Locate the cell with the specified text and output its [x, y] center coordinate. 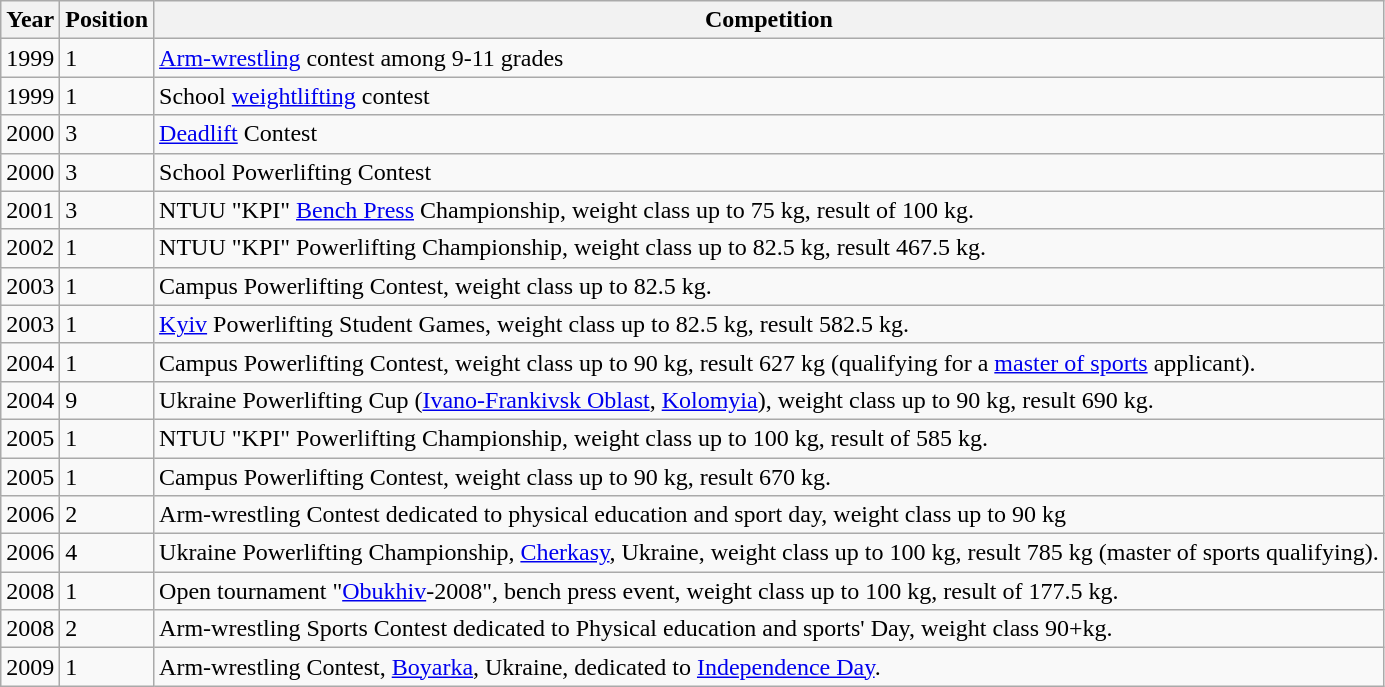
NTUU "KPI" Bench Press Championship, weight class up to 75 kg, result of 100 kg. [770, 210]
School weightlifting contest [770, 96]
NTUU "KPI" Powerlifting Championship, weight class up to 100 kg, result of 585 kg. [770, 438]
Kyiv Powerlifting Student Games, weight class up to 82.5 kg, result 582.5 kg. [770, 324]
Arm-wrestling Contest, Boyarka, Ukraine, dedicated to Independence Day. [770, 667]
Arm-wrestling Sports Contest dedicated to Physical education and sports' Day, weight class 90+kg. [770, 629]
Year [30, 20]
4 [107, 553]
2002 [30, 248]
School Powerlifting Contest [770, 172]
2009 [30, 667]
Campus Powerlifting Contest, weight class up to 90 kg, result 627 kg (qualifying for a master of sports applicant). [770, 362]
Ukraine Powerlifting Cup (Ivano-Frankivsk Oblast, Kolomyia), weight class up to 90 kg, result 690 kg. [770, 400]
NTUU "KPI" Powerlifting Championship, weight class up to 82.5 kg, result 467.5 kg. [770, 248]
Arm-wrestling Contest dedicated to physical education and sport day, weight class up to 90 kg [770, 515]
2001 [30, 210]
Open tournament "Obukhiv-2008", bench press event, weight class up to 100 kg, result of 177.5 kg. [770, 591]
Ukraine Powerlifting Championship, Cherkasy, Ukraine, weight class up to 100 kg, result 785 kg (master of sports qualifying). [770, 553]
Campus Powerlifting Contest, weight class up to 82.5 kg. [770, 286]
Deadlift Contest [770, 134]
Arm-wrestling contest among 9-11 grades [770, 58]
Competition [770, 20]
Campus Powerlifting Contest, weight class up to 90 kg, result 670 kg. [770, 477]
9 [107, 400]
Position [107, 20]
